Locate the cell with the specified text and output its (X, Y) center coordinate. 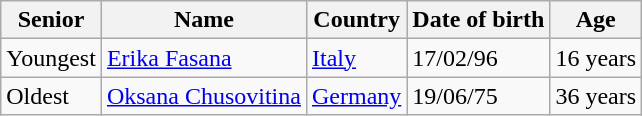
Age (596, 20)
Country (356, 20)
17/02/96 (478, 58)
Name (204, 20)
Oksana Chusovitina (204, 96)
Youngest (52, 58)
Senior (52, 20)
36 years (596, 96)
Date of birth (478, 20)
16 years (596, 58)
Italy (356, 58)
19/06/75 (478, 96)
Germany (356, 96)
Oldest (52, 96)
Erika Fasana (204, 58)
